Return (X, Y) of the center of cell containing provided text 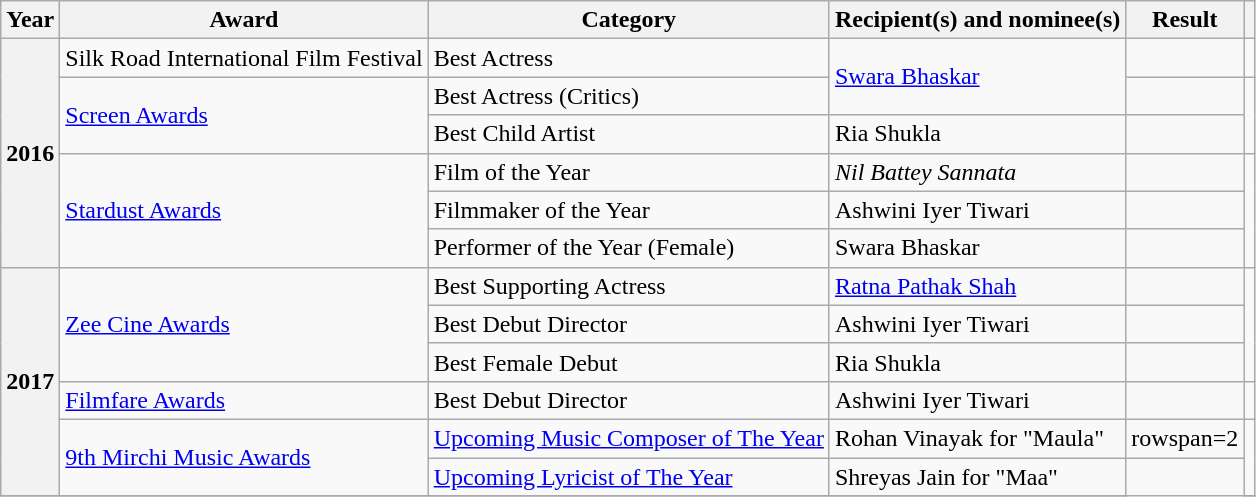
Rohan Vinayak for "Maula" (977, 438)
Result (1185, 20)
Ratna Pathak Shah (977, 286)
Best Child Artist (628, 134)
Award (244, 20)
rowspan=2 (1185, 438)
Best Actress (628, 58)
Filmfare Awards (244, 400)
Shreyas Jain for "Maa" (977, 477)
Screen Awards (244, 115)
Category (628, 20)
Nil Battey Sannata (977, 172)
2017 (30, 381)
9th Mirchi Music Awards (244, 457)
2016 (30, 153)
Best Actress (Critics) (628, 96)
Film of the Year (628, 172)
Recipient(s) and nominee(s) (977, 20)
Best Female Debut (628, 362)
Year (30, 20)
Silk Road International Film Festival (244, 58)
Upcoming Lyricist of The Year (628, 477)
Best Supporting Actress (628, 286)
Stardust Awards (244, 210)
Performer of the Year (Female) (628, 248)
Upcoming Music Composer of The Year (628, 438)
Zee Cine Awards (244, 324)
Filmmaker of the Year (628, 210)
